From the cell containing the given text, extract its center point as [x, y] coordinate. 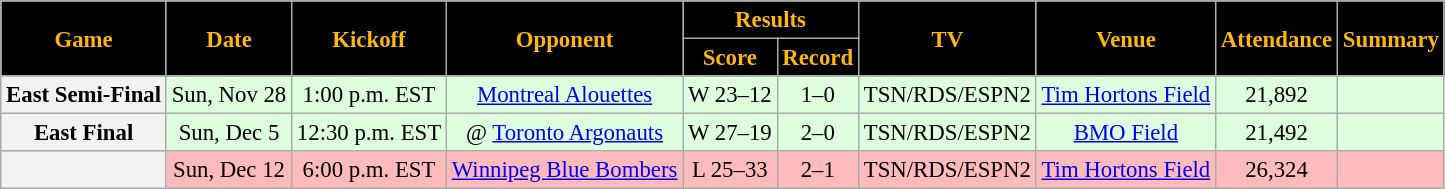
2–0 [818, 133]
L 25–33 [730, 170]
Game [84, 38]
Record [818, 58]
Opponent [564, 38]
21,892 [1277, 95]
1–0 [818, 95]
2–1 [818, 170]
Date [228, 38]
6:00 p.m. EST [370, 170]
BMO Field [1126, 133]
W 27–19 [730, 133]
12:30 p.m. EST [370, 133]
26,324 [1277, 170]
Kickoff [370, 38]
Montreal Alouettes [564, 95]
Summary [1392, 38]
Sun, Dec 5 [228, 133]
Venue [1126, 38]
East Final [84, 133]
1:00 p.m. EST [370, 95]
W 23–12 [730, 95]
Sun, Dec 12 [228, 170]
Results [771, 20]
21,492 [1277, 133]
TV [947, 38]
@ Toronto Argonauts [564, 133]
Attendance [1277, 38]
Score [730, 58]
Sun, Nov 28 [228, 95]
East Semi-Final [84, 95]
Winnipeg Blue Bombers [564, 170]
